From the cell containing the given text, extract its center point as (X, Y) coordinate. 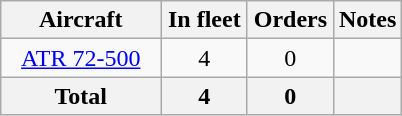
Aircraft (80, 20)
Total (80, 96)
Notes (367, 20)
In fleet (204, 20)
Orders (290, 20)
ATR 72-500 (80, 58)
